Detect which cell encompasses the target text, then output its (X, Y) center coordinate. 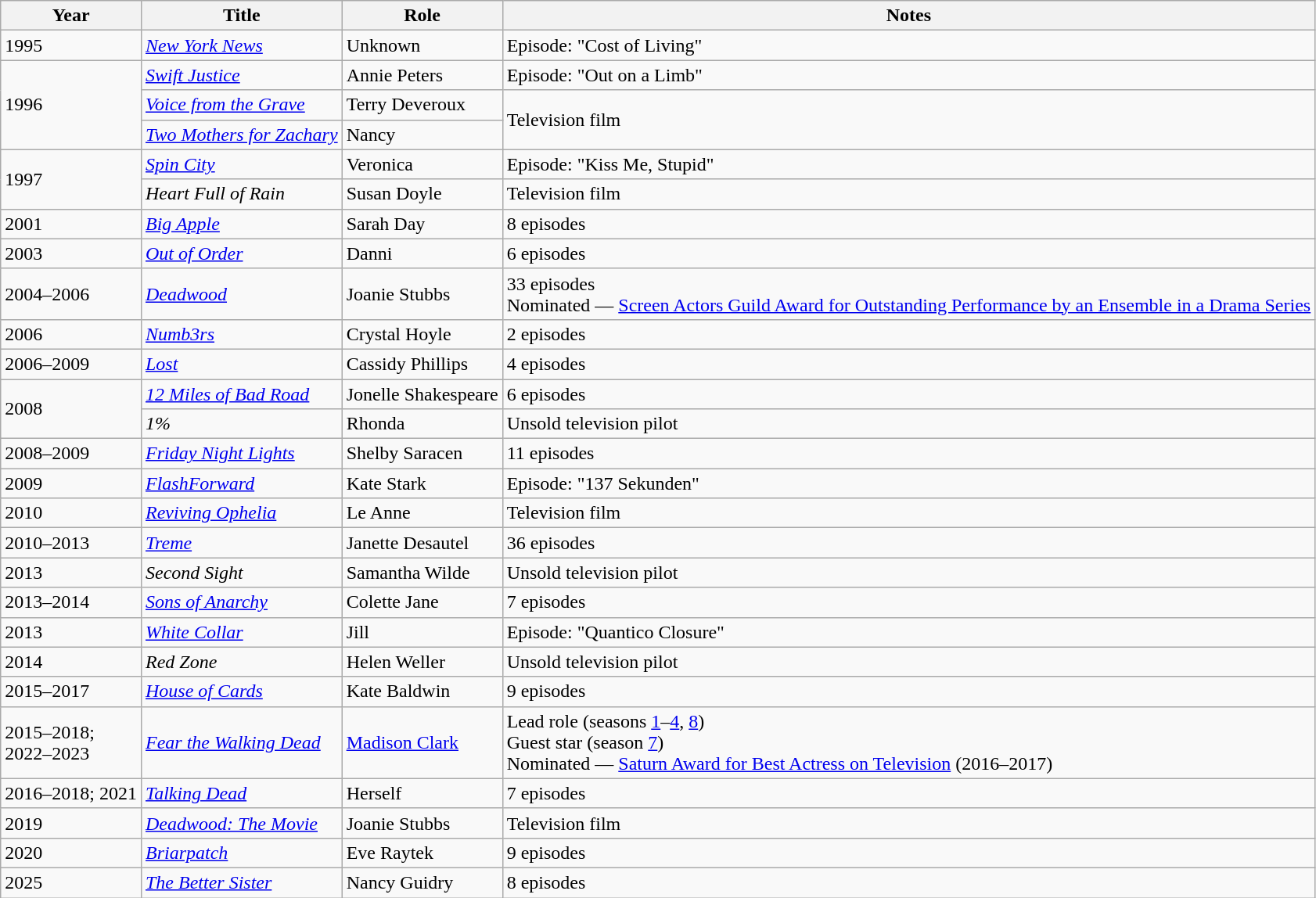
Nancy (422, 135)
Le Anne (422, 513)
Deadwood (241, 294)
2001 (71, 224)
Unknown (422, 45)
33 episodes Nominated — Screen Actors Guild Award for Outstanding Performance by an Ensemble in a Drama Series (909, 294)
Jill (422, 632)
Susan Doyle (422, 194)
Title (241, 16)
2016–2018; 2021 (71, 793)
Kate Stark (422, 483)
Episode: "137 Sekunden" (909, 483)
Crystal Hoyle (422, 334)
2004–2006 (71, 294)
Second Sight (241, 573)
Voice from the Grave (241, 105)
Shelby Saracen (422, 454)
Herself (422, 793)
Rhonda (422, 424)
White Collar (241, 632)
4 episodes (909, 364)
2020 (71, 853)
2006–2009 (71, 364)
2010 (71, 513)
2008 (71, 408)
Sons of Anarchy (241, 602)
2025 (71, 882)
1% (241, 424)
Red Zone (241, 662)
Janette Desautel (422, 543)
The Better Sister (241, 882)
Episode: "Cost of Living" (909, 45)
Colette Jane (422, 602)
Nancy Guidry (422, 882)
Veronica (422, 164)
Treme (241, 543)
1996 (71, 105)
Deadwood: The Movie (241, 823)
2019 (71, 823)
Samantha Wilde (422, 573)
2010–2013 (71, 543)
Madison Clark (422, 742)
2013–2014 (71, 602)
House of Cards (241, 691)
2006 (71, 334)
36 episodes (909, 543)
2015–2017 (71, 691)
2008–2009 (71, 454)
Big Apple (241, 224)
2015–2018;2022–2023 (71, 742)
Role (422, 16)
2014 (71, 662)
Fear the Walking Dead (241, 742)
Lost (241, 364)
1995 (71, 45)
Numb3rs (241, 334)
Spin City (241, 164)
Kate Baldwin (422, 691)
Notes (909, 16)
Heart Full of Rain (241, 194)
2009 (71, 483)
Briarpatch (241, 853)
Annie Peters (422, 75)
Sarah Day (422, 224)
Year (71, 16)
Two Mothers for Zachary (241, 135)
Friday Night Lights (241, 454)
Helen Weller (422, 662)
Swift Justice (241, 75)
Jonelle Shakespeare (422, 393)
Terry Deveroux (422, 105)
2 episodes (909, 334)
Lead role (seasons 1–4, 8)Guest star (season 7)Nominated — Saturn Award for Best Actress on Television (2016–2017) (909, 742)
Episode: "Kiss Me, Stupid" (909, 164)
12 Miles of Bad Road (241, 393)
Cassidy Phillips (422, 364)
FlashForward (241, 483)
Out of Order (241, 253)
Reviving Ophelia (241, 513)
Danni (422, 253)
New York News (241, 45)
Episode: "Quantico Closure" (909, 632)
Talking Dead (241, 793)
Episode: "Out on a Limb" (909, 75)
1997 (71, 179)
Eve Raytek (422, 853)
11 episodes (909, 454)
2003 (71, 253)
